Locate the cell with the specified text and output its (X, Y) center coordinate. 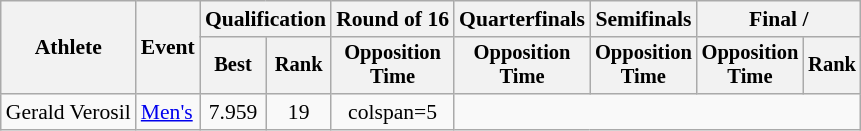
7.959 (233, 112)
Event (168, 48)
Round of 16 (392, 19)
19 (298, 112)
Final / (779, 19)
Men's (168, 112)
Gerald Verosil (68, 112)
Semifinals (644, 19)
Athlete (68, 48)
Quarterfinals (522, 19)
Qualification (266, 19)
colspan=5 (392, 112)
Best (233, 66)
